Extract the [X, Y] coordinate from the center of the cell holding the provided text.  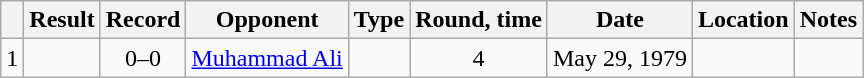
4 [479, 58]
Opponent [267, 20]
Round, time [479, 20]
May 29, 1979 [620, 58]
Result [62, 20]
Notes [828, 20]
0–0 [143, 58]
1 [12, 58]
Date [620, 20]
Type [378, 20]
Location [743, 20]
Muhammad Ali [267, 58]
Record [143, 20]
